Extract the (x, y) coordinate from the center of the cell holding the provided text.  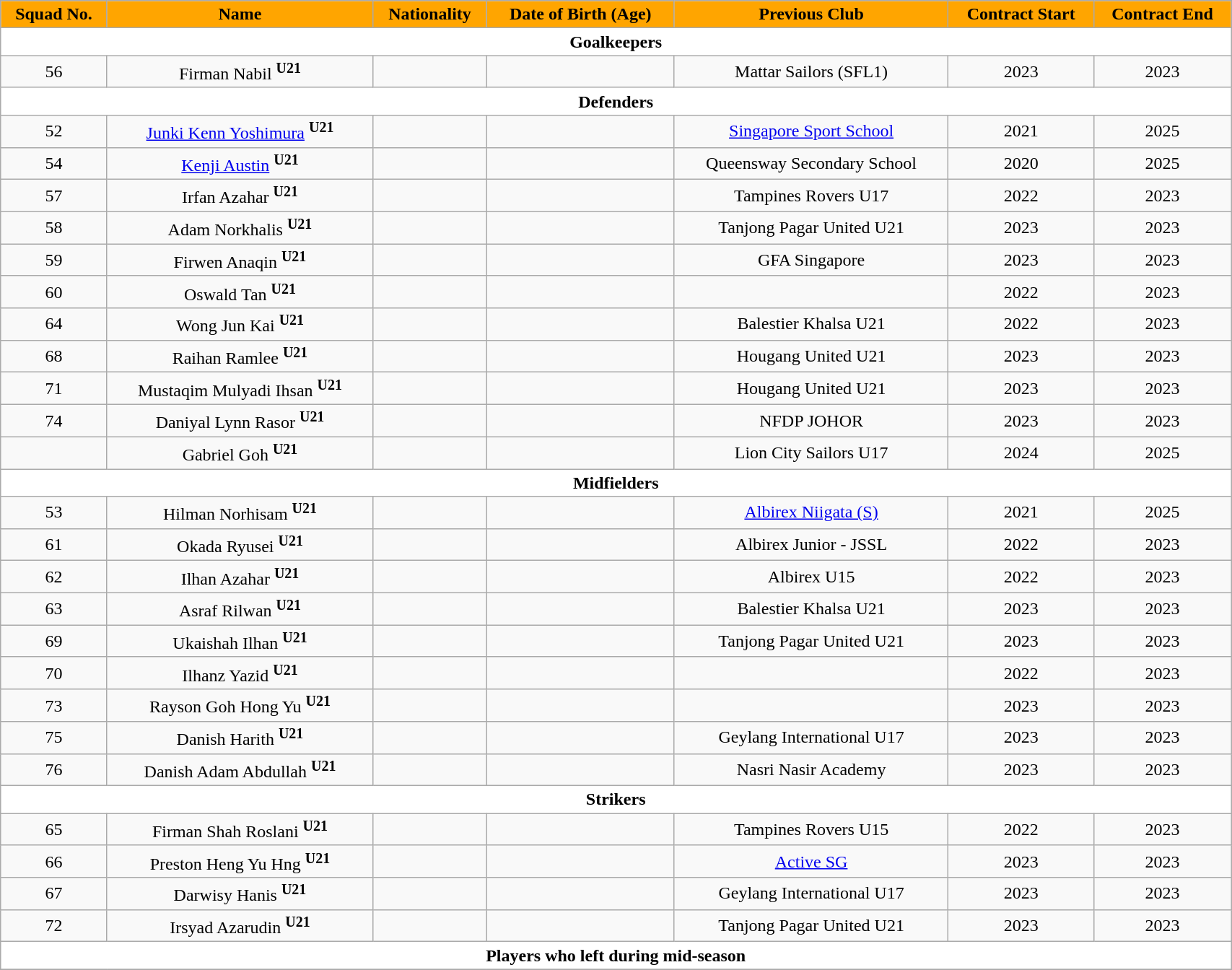
Firman Nabil U21 (240, 72)
Active SG (811, 862)
Squad No. (54, 14)
74 (54, 420)
64 (54, 325)
Lion City Sailors U17 (811, 453)
GFA Singapore (811, 260)
Tampines Rovers U17 (811, 196)
Nationality (430, 14)
Firwen Anaqin U21 (240, 260)
Albirex Junior - JSSL (811, 544)
Gabriel Goh U21 (240, 453)
2024 (1021, 453)
Okada Ryusei U21 (240, 544)
Date of Birth (Age) (580, 14)
66 (54, 862)
Danish Adam Abdullah U21 (240, 769)
Players who left during mid-season (616, 956)
Strikers (616, 800)
Daniyal Lynn Rasor U21 (240, 420)
Ukaishah Ilhan U21 (240, 641)
Name (240, 14)
Asraf Rilwan U21 (240, 609)
71 (54, 388)
69 (54, 641)
Firman Shah Roslani U21 (240, 830)
Preston Heng Yu Hng U21 (240, 862)
Kenji Austin U21 (240, 163)
Contract End (1163, 14)
Adam Norkhalis U21 (240, 228)
Midfielders (616, 483)
63 (54, 609)
Previous Club (811, 14)
76 (54, 769)
Rayson Goh Hong Yu U21 (240, 706)
68 (54, 357)
2020 (1021, 163)
Singapore Sport School (811, 131)
Raihan Ramlee U21 (240, 357)
Hilman Norhisam U21 (240, 512)
Mattar Sailors (SFL1) (811, 72)
Queensway Secondary School (811, 163)
Tampines Rovers U15 (811, 830)
Wong Jun Kai U21 (240, 325)
Oswald Tan U21 (240, 292)
56 (54, 72)
59 (54, 260)
57 (54, 196)
Ilhan Azahar U21 (240, 577)
73 (54, 706)
Ilhanz Yazid U21 (240, 673)
53 (54, 512)
65 (54, 830)
75 (54, 738)
NFDP JOHOR (811, 420)
Irsyad Azarudin U21 (240, 925)
Defenders (616, 101)
Nasri Nasir Academy (811, 769)
54 (54, 163)
67 (54, 893)
60 (54, 292)
72 (54, 925)
61 (54, 544)
70 (54, 673)
Mustaqim Mulyadi Ihsan U21 (240, 388)
Danish Harith U21 (240, 738)
Goalkeepers (616, 42)
Irfan Azahar U21 (240, 196)
Albirex U15 (811, 577)
Junki Kenn Yoshimura U21 (240, 131)
58 (54, 228)
Darwisy Hanis U21 (240, 893)
62 (54, 577)
Albirex Niigata (S) (811, 512)
52 (54, 131)
Contract Start (1021, 14)
